Return [x, y] of the center of cell containing provided text 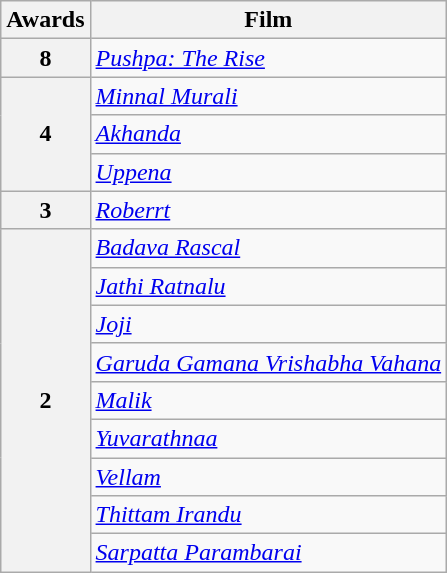
Film [268, 20]
Malik [268, 400]
Thittam Irandu [268, 515]
8 [46, 58]
Awards [46, 20]
Roberrt [268, 210]
Badava Rascal [268, 248]
Joji [268, 324]
Akhanda [268, 134]
Minnal Murali [268, 96]
Yuvarathnaa [268, 438]
3 [46, 210]
Sarpatta Parambarai [268, 553]
Uppena [268, 172]
2 [46, 400]
4 [46, 134]
Vellam [268, 477]
Garuda Gamana Vrishabha Vahana [268, 362]
Pushpa: The Rise [268, 58]
Jathi Ratnalu [268, 286]
